From the cell containing the given text, extract its center point as (X, Y) coordinate. 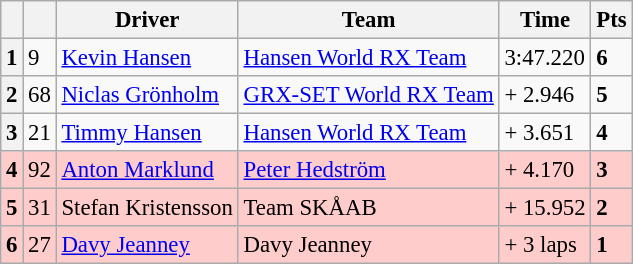
+ 2.946 (545, 95)
GRX-SET World RX Team (368, 95)
Timmy Hansen (147, 133)
+ 3 laps (545, 245)
Peter Hedström (368, 170)
+ 4.170 (545, 170)
+ 15.952 (545, 208)
Niclas Grönholm (147, 95)
+ 3.651 (545, 133)
Stefan Kristensson (147, 208)
Team (368, 20)
21 (40, 133)
92 (40, 170)
Pts (612, 20)
27 (40, 245)
31 (40, 208)
68 (40, 95)
9 (40, 58)
Team SKÅAB (368, 208)
3:47.220 (545, 58)
Anton Marklund (147, 170)
Kevin Hansen (147, 58)
Driver (147, 20)
Time (545, 20)
